Scan for the cell matching the given text and deliver its [X, Y] coordinate at center. 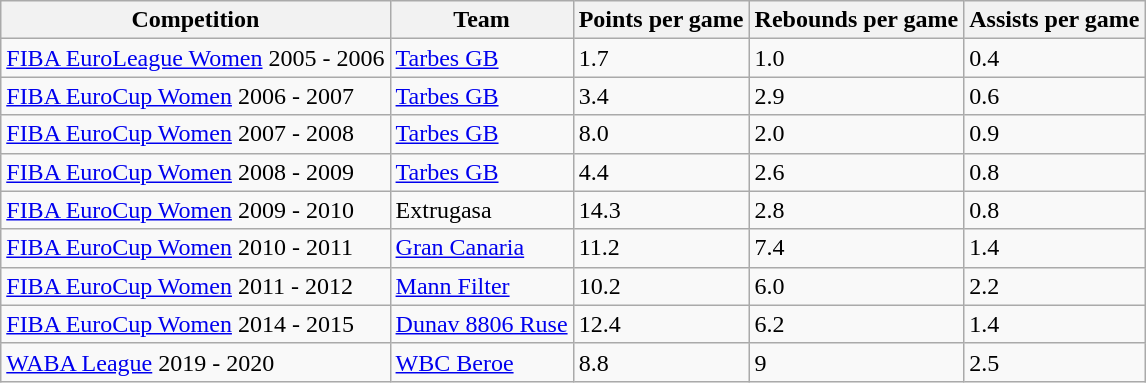
FIBA EuroCup Women 2014 - 2015 [196, 324]
2.5 [1054, 362]
2.9 [856, 96]
WBC Beroe [482, 362]
Team [482, 20]
6.2 [856, 324]
8.8 [661, 362]
11.2 [661, 248]
Assists per game [1054, 20]
3.4 [661, 96]
Gran Canaria [482, 248]
FIBA EuroLeague Women 2005 - 2006 [196, 58]
2.6 [856, 172]
FIBA EuroCup Women 2008 - 2009 [196, 172]
1.7 [661, 58]
8.0 [661, 134]
FIBA EuroCup Women 2007 - 2008 [196, 134]
10.2 [661, 286]
WABA League 2019 - 2020 [196, 362]
4.4 [661, 172]
2.0 [856, 134]
FIBA EuroCup Women 2006 - 2007 [196, 96]
FIBA EuroCup Women 2010 - 2011 [196, 248]
0.6 [1054, 96]
FIBA EuroCup Women 2009 - 2010 [196, 210]
2.2 [1054, 286]
Dunav 8806 Ruse [482, 324]
12.4 [661, 324]
7.4 [856, 248]
9 [856, 362]
Mann Filter [482, 286]
Competition [196, 20]
1.0 [856, 58]
0.9 [1054, 134]
Points per game [661, 20]
6.0 [856, 286]
Extrugasa [482, 210]
2.8 [856, 210]
14.3 [661, 210]
0.4 [1054, 58]
Rebounds per game [856, 20]
FIBA EuroCup Women 2011 - 2012 [196, 286]
